Capture the cell that displays the provided text and extract its (x, y) central coordinate. 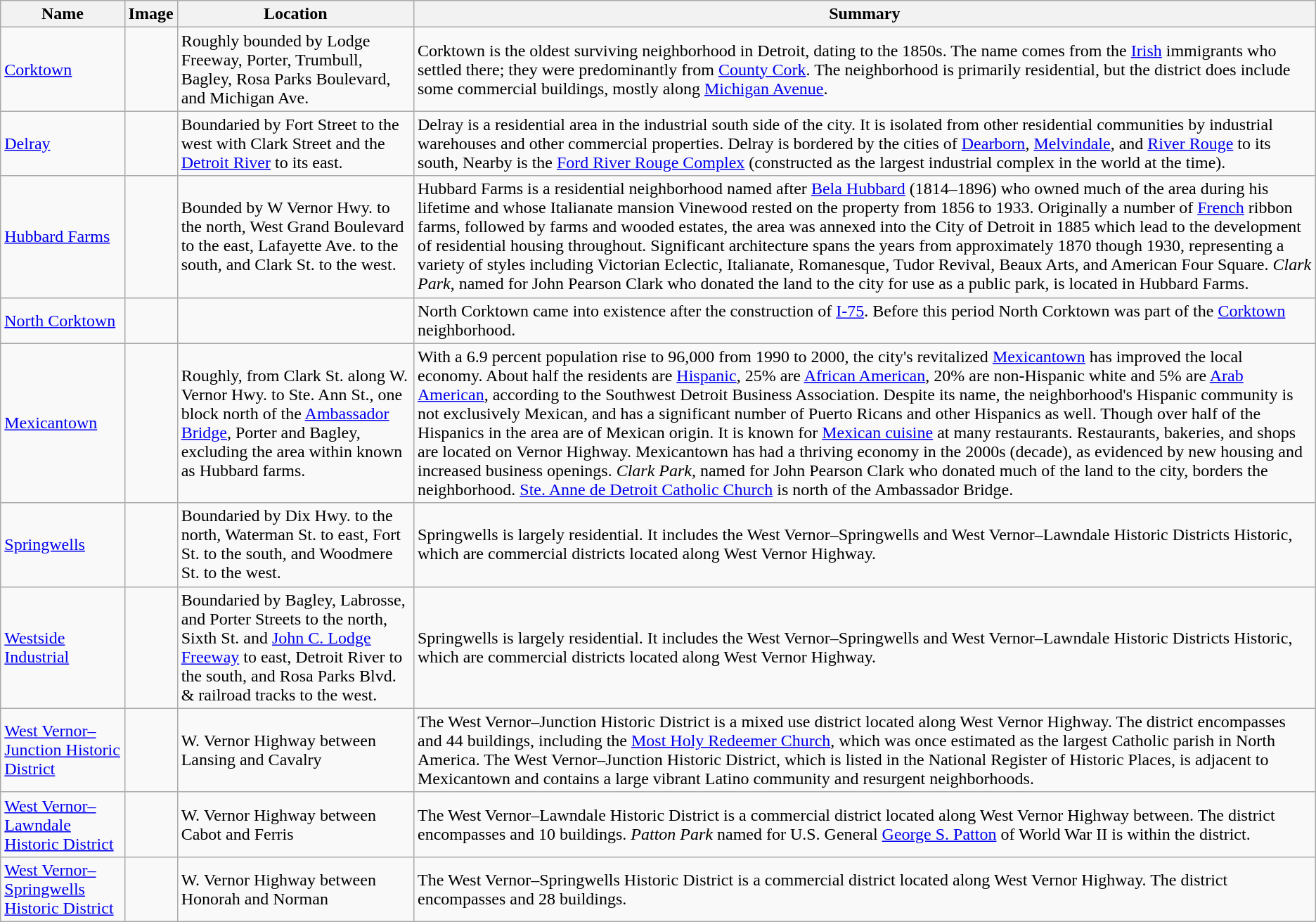
Bounded by W Vernor Hwy. to the north, West Grand Boulevard to the east, Lafayette Ave. to the south, and Clark St. to the west. (295, 236)
Location (295, 14)
North Corktown (63, 321)
North Corktown came into existence after the construction of I-75. Before this period North Corktown was part of the Corktown neighborhood. (865, 321)
W. Vernor Highway between Cabot and Ferris (295, 824)
Delray (63, 143)
Westside Industrial (63, 647)
Hubbard Farms (63, 236)
West Vernor–Lawndale Historic District (63, 824)
Mexicantown (63, 423)
Roughly bounded by Lodge Freeway, Porter, Trumbull, Bagley, Rosa Parks Boulevard, and Michigan Ave. (295, 69)
Boundaried by Fort Street to the west with Clark Street and the Detroit River to its east. (295, 143)
The West Vernor–Springwells Historic District is a commercial district located along West Vernor Highway. The district encompasses and 28 buildings. (865, 889)
Springwells (63, 544)
West Vernor–Springwells Historic District (63, 889)
Image (150, 14)
Corktown (63, 69)
Summary (865, 14)
Name (63, 14)
Boundaried by Dix Hwy. to the north, Waterman St. to east, Fort St. to the south, and Woodmere St. to the west. (295, 544)
West Vernor–Junction Historic District (63, 750)
W. Vernor Highway between Lansing and Cavalry (295, 750)
W. Vernor Highway between Honorah and Norman (295, 889)
